Scan for the cell matching the given text and deliver its [X, Y] coordinate at center. 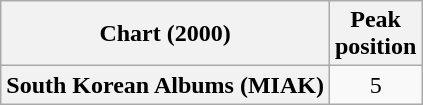
5 [375, 85]
Peakposition [375, 34]
Chart (2000) [166, 34]
South Korean Albums (MIAK) [166, 85]
